Locate the cell with the specified text and output its (x, y) center coordinate. 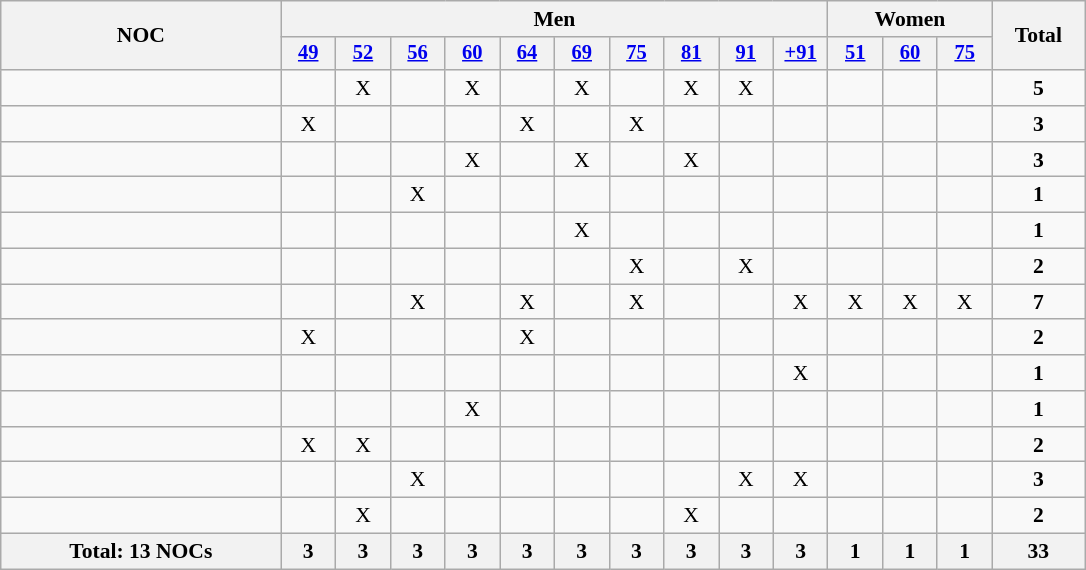
81 (692, 54)
33 (1038, 552)
7 (1038, 302)
56 (418, 54)
Total: 13 NOCs (141, 552)
49 (308, 54)
Total (1038, 36)
51 (856, 54)
Women (910, 19)
91 (746, 54)
+91 (800, 54)
69 (582, 54)
64 (528, 54)
NOC (141, 36)
52 (364, 54)
5 (1038, 88)
Men (554, 19)
